Identify which cell holds the provided text, then report its [x, y] central coordinate. 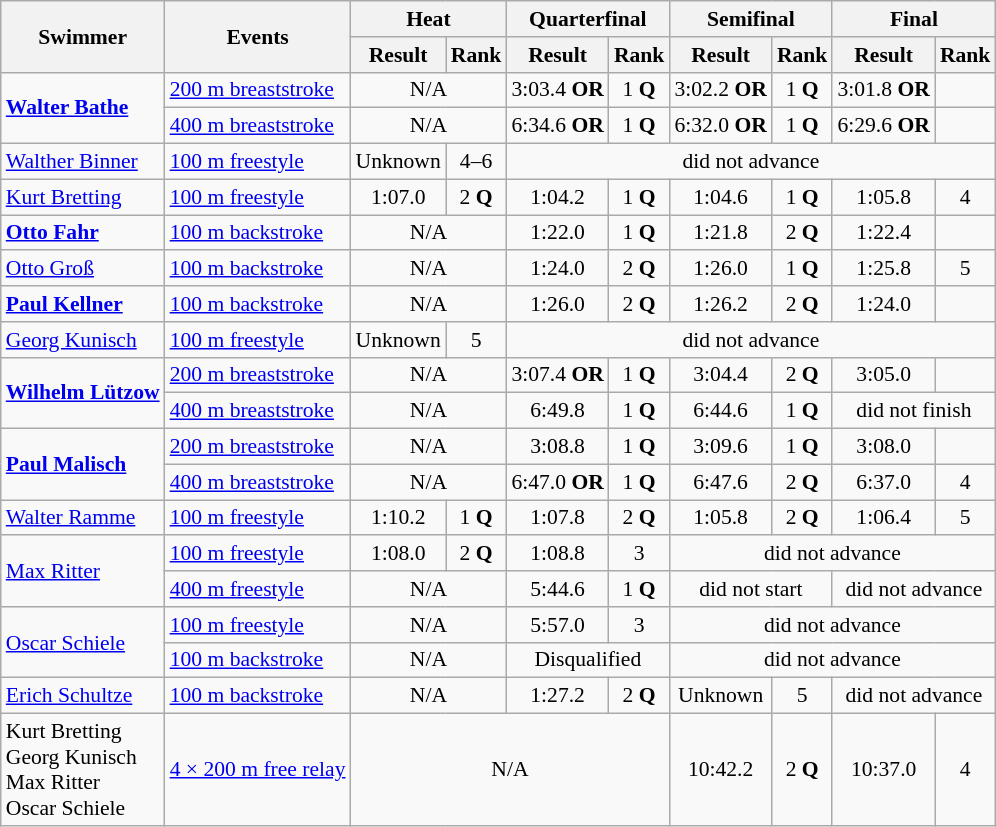
Otto Groß [83, 269]
Oscar Schiele [83, 642]
1:25.8 [883, 269]
5:57.0 [557, 625]
3:08.8 [557, 447]
1:22.4 [883, 233]
3:02.2 OR [720, 90]
Otto Fahr [83, 233]
1:04.6 [720, 197]
Final [914, 19]
Georg Kunisch [83, 340]
6:34.6 OR [557, 126]
6:29.6 OR [883, 126]
10:42.2 [720, 770]
1:06.4 [883, 518]
1:08.8 [557, 554]
1:04.2 [557, 197]
3:04.4 [720, 375]
Quarterfinal [588, 19]
Semifinal [750, 19]
1:08.0 [398, 554]
Paul Kellner [83, 304]
4 × 200 m free relay [258, 770]
6:47.6 [720, 482]
Walter Ramme [83, 518]
1:07.8 [557, 518]
1:21.8 [720, 233]
Events [258, 36]
Erich Schultze [83, 696]
6:37.0 [883, 482]
Kurt Bretting Georg Kunisch Max Ritter Oscar Schiele [83, 770]
Disqualified [588, 660]
did not start [750, 589]
1:22.0 [557, 233]
1:26.2 [720, 304]
3:05.0 [883, 375]
did not finish [914, 411]
3:01.8 OR [883, 90]
6:47.0 OR [557, 482]
400 m freestyle [258, 589]
4–6 [476, 162]
Wilhelm Lützow [83, 392]
Swimmer [83, 36]
Walther Binner [83, 162]
3:08.0 [883, 447]
Heat [429, 19]
6:49.8 [557, 411]
3:07.4 OR [557, 375]
6:32.0 OR [720, 126]
5:44.6 [557, 589]
10:37.0 [883, 770]
1:07.0 [398, 197]
Max Ritter [83, 572]
1:10.2 [398, 518]
3:09.6 [720, 447]
6:44.6 [720, 411]
3:03.4 OR [557, 90]
Paul Malisch [83, 464]
Walter Bathe [83, 108]
1:27.2 [557, 696]
Kurt Bretting [83, 197]
